Return the [X, Y] coordinate for the center point of the cell that contains the specified text.  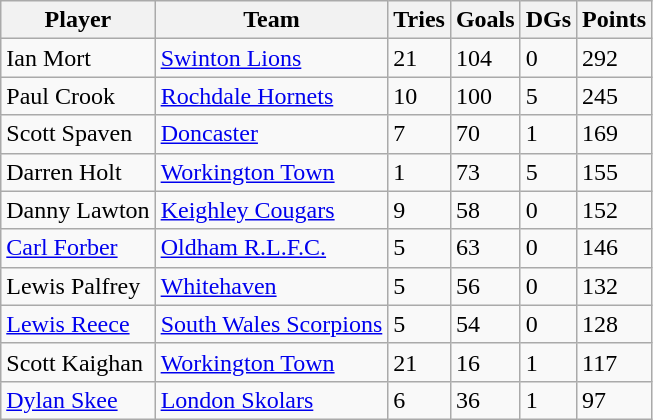
Paul Crook [78, 96]
South Wales Scorpions [272, 324]
146 [614, 248]
Points [614, 20]
Tries [420, 20]
Lewis Reece [78, 324]
70 [485, 134]
Player [78, 20]
10 [420, 96]
245 [614, 96]
Scott Spaven [78, 134]
London Skolars [272, 400]
Carl Forber [78, 248]
Whitehaven [272, 286]
Keighley Cougars [272, 210]
Rochdale Hornets [272, 96]
58 [485, 210]
Lewis Palfrey [78, 286]
Danny Lawton [78, 210]
73 [485, 172]
292 [614, 58]
7 [420, 134]
117 [614, 362]
16 [485, 362]
128 [614, 324]
DGs [548, 20]
169 [614, 134]
132 [614, 286]
Swinton Lions [272, 58]
54 [485, 324]
Scott Kaighan [78, 362]
Oldham R.L.F.C. [272, 248]
97 [614, 400]
Doncaster [272, 134]
Ian Mort [78, 58]
9 [420, 210]
Dylan Skee [78, 400]
152 [614, 210]
36 [485, 400]
6 [420, 400]
Darren Holt [78, 172]
63 [485, 248]
56 [485, 286]
155 [614, 172]
Team [272, 20]
Goals [485, 20]
104 [485, 58]
100 [485, 96]
